Return (x, y) of the center of cell containing provided text 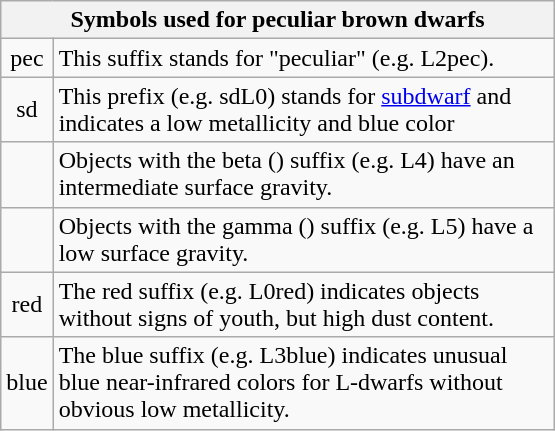
This prefix (e.g. sdL0) stands for subdwarf and indicates a low metallicity and blue color (304, 110)
blue (27, 383)
This suffix stands for "peculiar" (e.g. L2pec). (304, 58)
red (27, 304)
sd (27, 110)
Objects with the beta () suffix (e.g. L4) have an intermediate surface gravity. (304, 174)
Symbols used for peculiar brown dwarfs (278, 20)
The blue suffix (e.g. L3blue) indicates unusual blue near-infrared colors for L-dwarfs without obvious low metallicity. (304, 383)
pec (27, 58)
The red suffix (e.g. L0red) indicates objects without signs of youth, but high dust content. (304, 304)
Objects with the gamma () suffix (e.g. L5) have a low surface gravity. (304, 240)
